Determine the [x, y] coordinate at the center of the cell enclosing the given text.  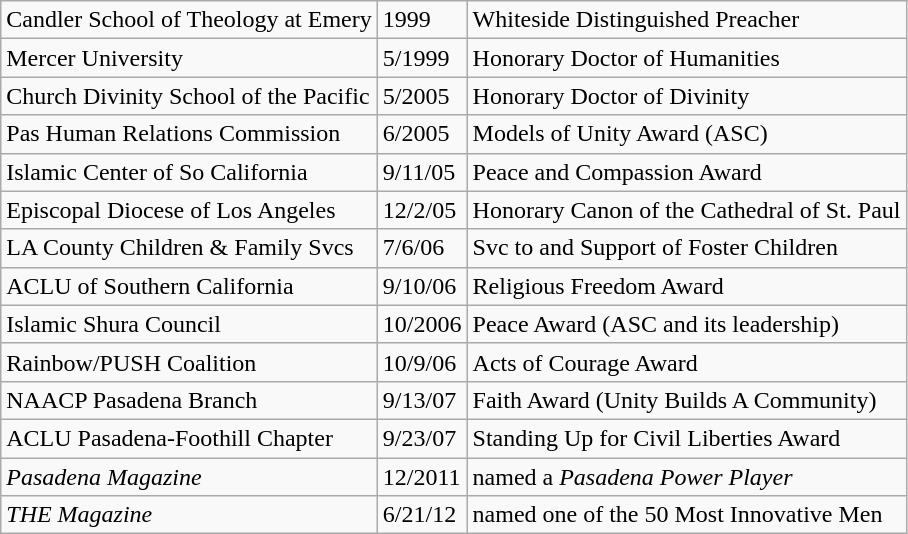
5/2005 [422, 96]
Candler School of Theology at Emery [190, 20]
10/2006 [422, 324]
9/10/06 [422, 286]
7/6/06 [422, 248]
Honorary Doctor of Divinity [686, 96]
NAACP Pasadena Branch [190, 400]
9/23/07 [422, 438]
6/2005 [422, 134]
Honorary Doctor of Humanities [686, 58]
1999 [422, 20]
Religious Freedom Award [686, 286]
Pas Human Relations Commission [190, 134]
Faith Award (Unity Builds A Community) [686, 400]
Whiteside Distinguished Preacher [686, 20]
Episcopal Diocese of Los Angeles [190, 210]
Models of Unity Award (ASC) [686, 134]
Honorary Canon of the Cathedral of St. Paul [686, 210]
THE Magazine [190, 515]
6/21/12 [422, 515]
Rainbow/PUSH Coalition [190, 362]
Church Divinity School of the Pacific [190, 96]
Peace and Compassion Award [686, 172]
12/2011 [422, 477]
named a Pasadena Power Player [686, 477]
12/2/05 [422, 210]
Acts of Courage Award [686, 362]
LA County Children & Family Svcs [190, 248]
Standing Up for Civil Liberties Award [686, 438]
Mercer University [190, 58]
10/9/06 [422, 362]
ACLU of Southern California [190, 286]
9/11/05 [422, 172]
Peace Award (ASC and its leadership) [686, 324]
Pasadena Magazine [190, 477]
9/13/07 [422, 400]
Islamic Shura Council [190, 324]
5/1999 [422, 58]
Islamic Center of So California [190, 172]
ACLU Pasadena-Foothill Chapter [190, 438]
Svc to and Support of Foster Children [686, 248]
named one of the 50 Most Innovative Men [686, 515]
